Capture the cell that displays the provided text and extract its [x, y] central coordinate. 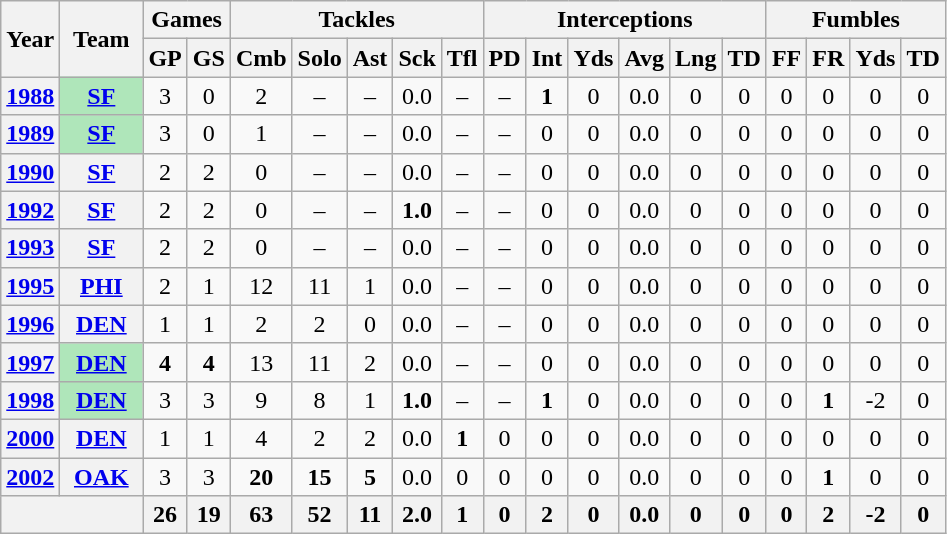
Lng [696, 58]
Fumbles [856, 20]
52 [320, 515]
5 [370, 477]
FF [786, 58]
Team [102, 39]
1998 [30, 400]
PD [504, 58]
Int [547, 58]
1990 [30, 172]
1996 [30, 324]
Solo [320, 58]
Ast [370, 58]
Games [186, 20]
1995 [30, 286]
1997 [30, 362]
Tackles [356, 20]
GP [165, 58]
2.0 [417, 515]
Year [30, 39]
Tfl [462, 58]
Cmb [261, 58]
9 [261, 400]
20 [261, 477]
2002 [30, 477]
12 [261, 286]
Interceptions [624, 20]
19 [208, 515]
1989 [30, 134]
Avg [644, 58]
26 [165, 515]
GS [208, 58]
8 [320, 400]
Sck [417, 58]
FR [828, 58]
PHI [102, 286]
1992 [30, 210]
1988 [30, 96]
2000 [30, 438]
OAK [102, 477]
63 [261, 515]
15 [320, 477]
1993 [30, 248]
13 [261, 362]
